Determine the [X, Y] coordinate at the center of the cell enclosing the given text.  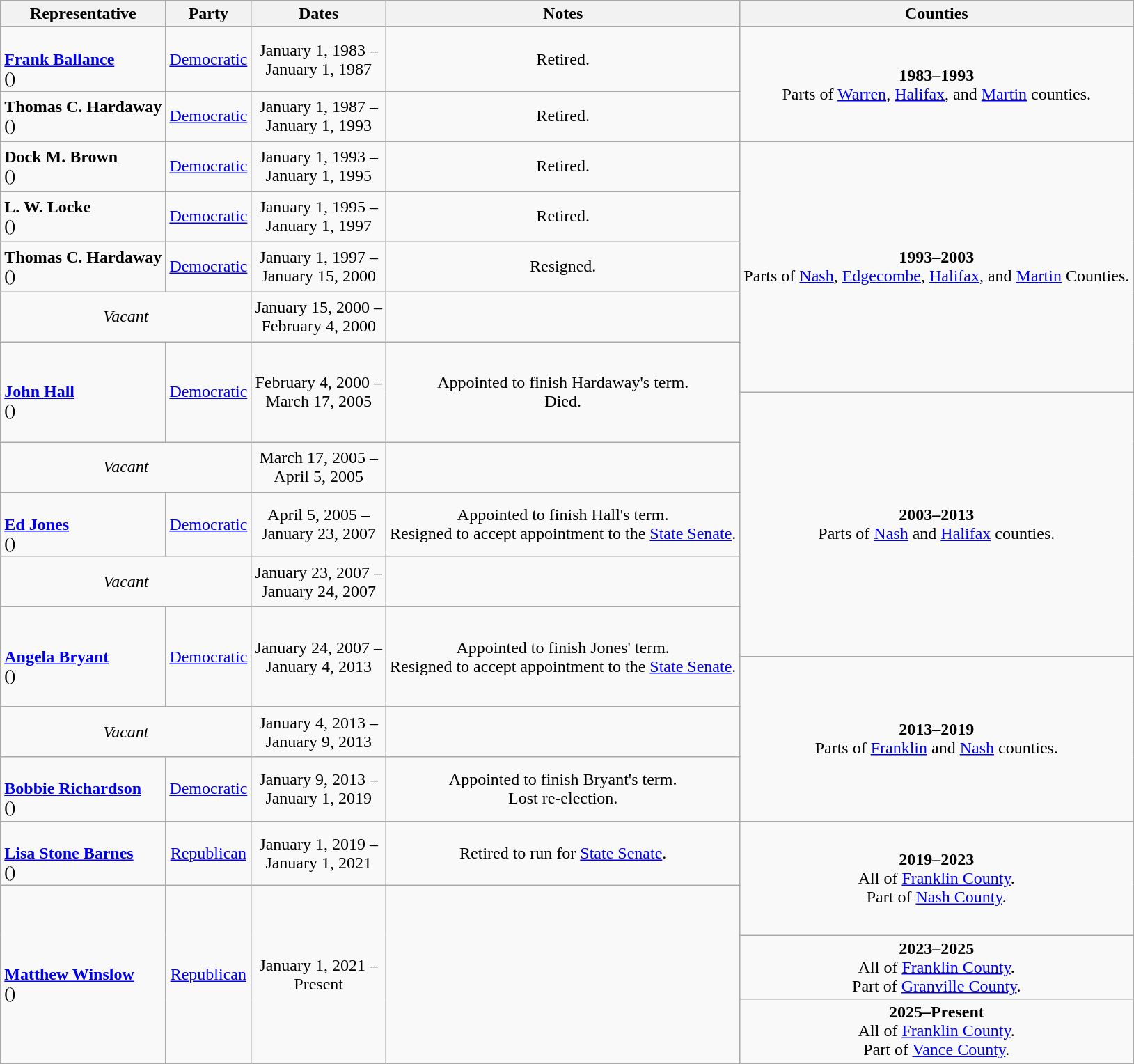
Notes [563, 14]
January 1, 1997 – January 15, 2000 [319, 267]
January 1, 1983 – January 1, 1987 [319, 59]
January 1, 2019 – January 1, 2021 [319, 853]
Party [209, 14]
2019–2023 All of Franklin County. Part of Nash County. [937, 878]
Resigned. [563, 267]
Appointed to finish Bryant's term. Lost re-election. [563, 789]
January 1, 1993 – January 1, 1995 [319, 166]
Angela Bryant() [84, 657]
Retired to run for State Senate. [563, 853]
Lisa Stone Barnes() [84, 853]
John Hall() [84, 392]
January 4, 2013 – January 9, 2013 [319, 732]
Appointed to finish Jones' term. Resigned to accept appointment to the State Senate. [563, 657]
January 1, 2021 – Present [319, 974]
L. W. Locke() [84, 217]
January 9, 2013 – January 1, 2019 [319, 789]
Ed Jones() [84, 524]
Counties [937, 14]
2003–2013 Parts of Nash and Halifax counties. [937, 524]
2023–2025 All of Franklin County. Part of Granville County. [937, 967]
Frank Ballance() [84, 59]
Matthew Winslow() [84, 974]
1983–1993 Parts of Warren, Halifax, and Martin counties. [937, 84]
1993–2003 Parts of Nash, Edgecombe, Halifax, and Martin Counties. [937, 267]
January 24, 2007 – January 4, 2013 [319, 657]
Dock M. Brown() [84, 166]
Appointed to finish Hall's term. Resigned to accept appointment to the State Senate. [563, 524]
March 17, 2005 – April 5, 2005 [319, 467]
Bobbie Richardson() [84, 789]
2025–Present All of Franklin County. Part of Vance County. [937, 1031]
Dates [319, 14]
January 23, 2007 – January 24, 2007 [319, 581]
January 15, 2000 – February 4, 2000 [319, 317]
2013–2019 Parts of Franklin and Nash counties. [937, 739]
January 1, 1995 – January 1, 1997 [319, 217]
February 4, 2000 – March 17, 2005 [319, 392]
January 1, 1987 – January 1, 1993 [319, 116]
Appointed to finish Hardaway's term. Died. [563, 392]
Representative [84, 14]
April 5, 2005 – January 23, 2007 [319, 524]
